From the cell containing the given text, extract its center point as (X, Y) coordinate. 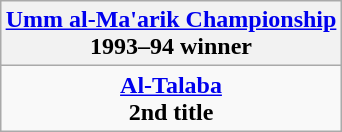
Al-Talaba2nd title (171, 98)
Umm al-Ma'arik Championship1993–94 winner (171, 34)
